Search for the cell housing the specified text and yield its (x, y) center coordinate. 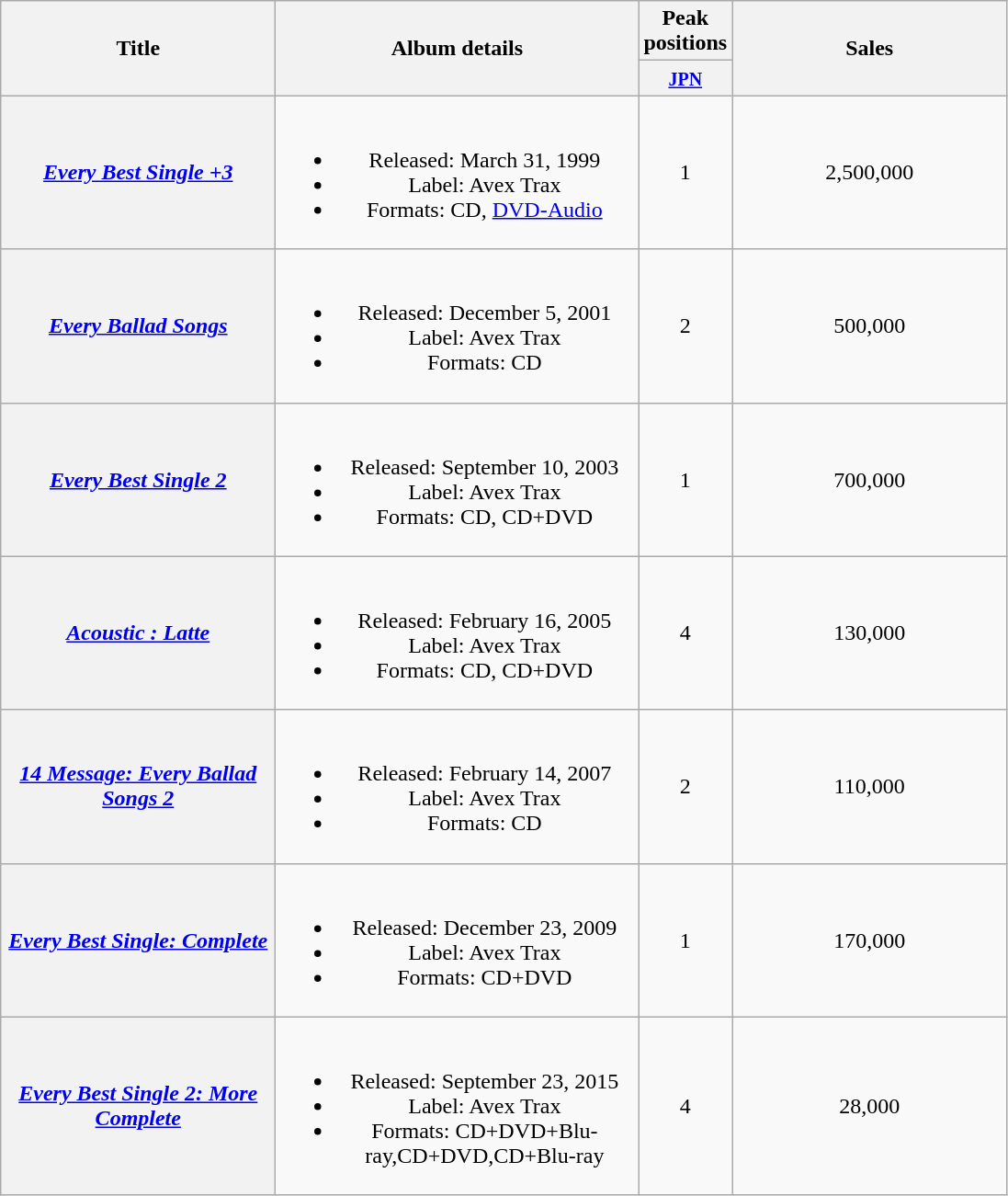
Every Best Single +3 (138, 173)
170,000 (869, 940)
Every Best Single: Complete (138, 940)
700,000 (869, 480)
Album details (458, 48)
Sales (869, 48)
Every Best Single 2 (138, 480)
Released: February 16, 2005Label: Avex TraxFormats: CD, CD+DVD (458, 632)
JPN (685, 78)
28,000 (869, 1106)
500,000 (869, 325)
Released: December 23, 2009Label: Avex TraxFormats: CD+DVD (458, 940)
Released: September 23, 2015Label: Avex TraxFormats: CD+DVD+Blu-ray,CD+DVD,CD+Blu-ray (458, 1106)
Released: September 10, 2003Label: Avex TraxFormats: CD, CD+DVD (458, 480)
14 Message: Every Ballad Songs 2 (138, 787)
Released: February 14, 2007Label: Avex TraxFormats: CD (458, 787)
Every Ballad Songs (138, 325)
Peak positions (685, 31)
Title (138, 48)
2,500,000 (869, 173)
110,000 (869, 787)
Acoustic : Latte (138, 632)
130,000 (869, 632)
Released: March 31, 1999Label: Avex TraxFormats: CD, DVD-Audio (458, 173)
Every Best Single 2: More Complete (138, 1106)
Released: December 5, 2001Label: Avex TraxFormats: CD (458, 325)
